Extract the (x, y) coordinate from the center of the cell holding the provided text.  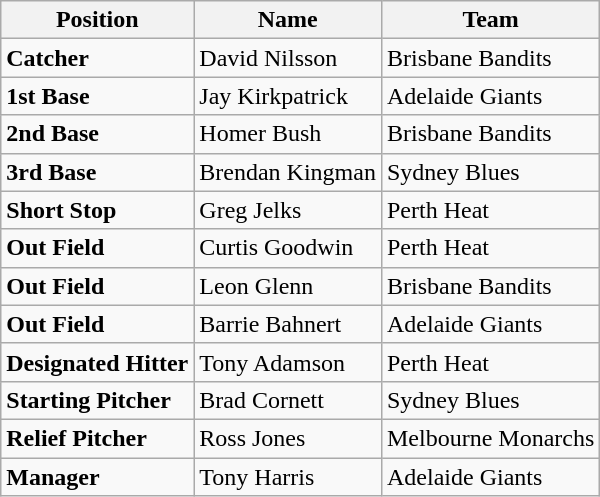
Jay Kirkpatrick (288, 96)
Brendan Kingman (288, 172)
Designated Hitter (98, 362)
2nd Base (98, 134)
Ross Jones (288, 438)
Starting Pitcher (98, 400)
Brad Cornett (288, 400)
Curtis Goodwin (288, 248)
David Nilsson (288, 58)
Manager (98, 477)
Greg Jelks (288, 210)
Catcher (98, 58)
Tony Harris (288, 477)
Relief Pitcher (98, 438)
Position (98, 20)
Homer Bush (288, 134)
Leon Glenn (288, 286)
Short Stop (98, 210)
Team (490, 20)
Tony Adamson (288, 362)
Name (288, 20)
3rd Base (98, 172)
Barrie Bahnert (288, 324)
Melbourne Monarchs (490, 438)
1st Base (98, 96)
